Return (x, y) of the center of cell containing provided text 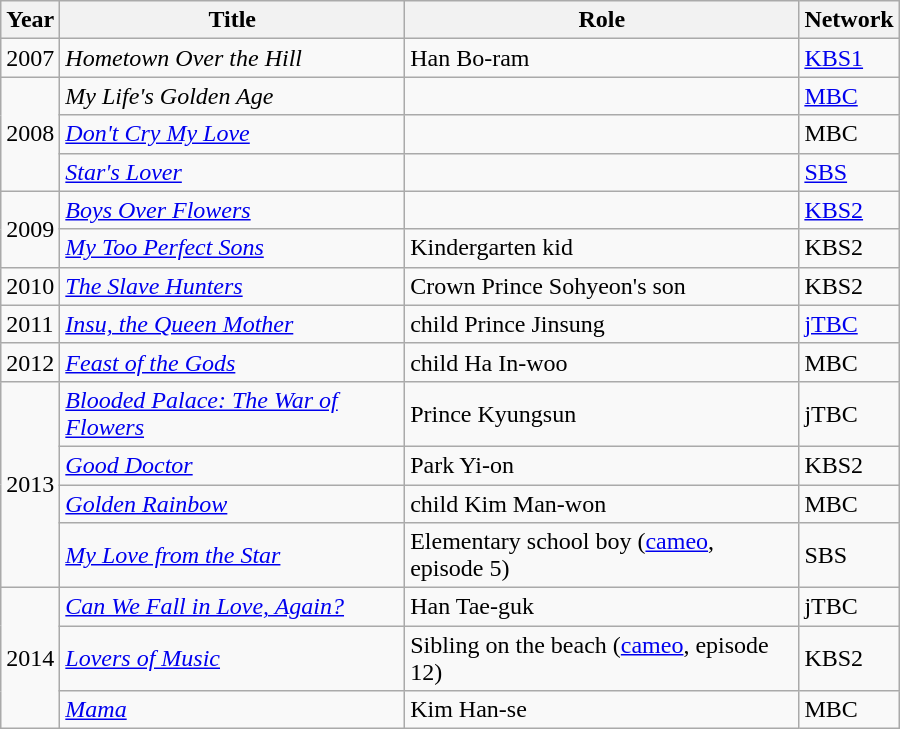
2010 (30, 286)
Hometown Over the Hill (232, 58)
Crown Prince Sohyeon's son (602, 286)
Han Bo-ram (602, 58)
Boys Over Flowers (232, 210)
2007 (30, 58)
Mama (232, 710)
child Kim Man-won (602, 503)
Good Doctor (232, 465)
Elementary school boy (cameo, episode 5) (602, 556)
child Prince Jinsung (602, 324)
Blooded Palace: The War of Flowers (232, 414)
Insu, the Queen Mother (232, 324)
Golden Rainbow (232, 503)
2008 (30, 134)
My Life's Golden Age (232, 96)
2014 (30, 658)
Title (232, 20)
Prince Kyungsun (602, 414)
Han Tae-guk (602, 607)
Star's Lover (232, 172)
2013 (30, 484)
Year (30, 20)
KBS1 (849, 58)
My Love from the Star (232, 556)
Lovers of Music (232, 658)
Park Yi-on (602, 465)
2009 (30, 229)
Sibling on the beach (cameo, episode 12) (602, 658)
Kim Han-se (602, 710)
The Slave Hunters (232, 286)
My Too Perfect Sons (232, 248)
child Ha In-woo (602, 362)
Can We Fall in Love, Again? (232, 607)
2011 (30, 324)
Network (849, 20)
Feast of the Gods (232, 362)
Don't Cry My Love (232, 134)
Kindergarten kid (602, 248)
2012 (30, 362)
Role (602, 20)
